Extract the (x, y) coordinate from the center of the cell holding the provided text.  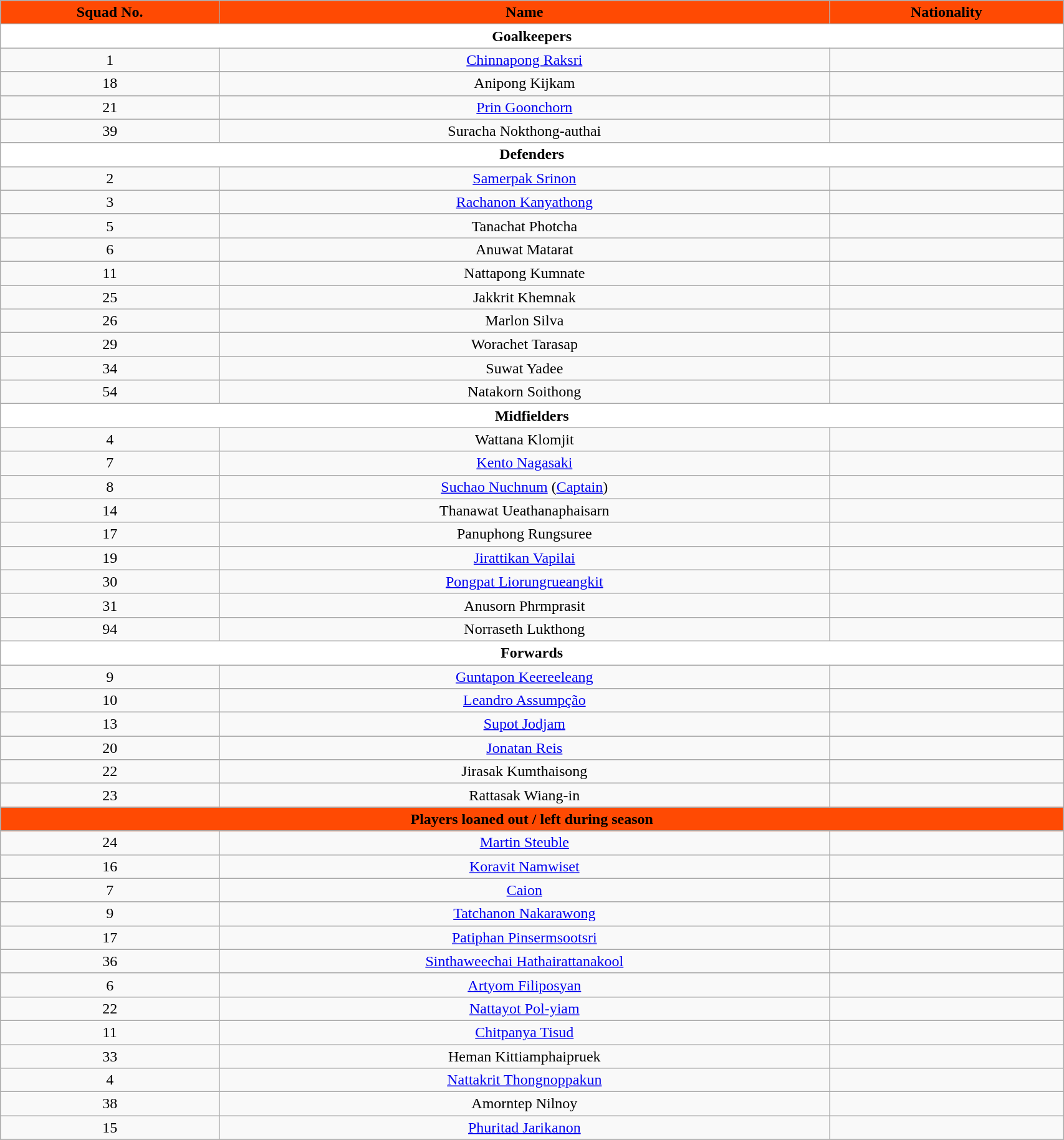
Anipong Kijkam (525, 84)
8 (110, 487)
25 (110, 297)
30 (110, 582)
2 (110, 178)
Kento Nagasaki (525, 463)
Goalkeepers (532, 36)
29 (110, 345)
Nattakrit Thongnoppakun (525, 1080)
Artyom Filiposyan (525, 985)
Jirasak Kumthaisong (525, 772)
Wattana Klomjit (525, 439)
Phuritad Jarikanon (525, 1128)
Caion (525, 890)
Nattayot Pol-yiam (525, 1008)
1 (110, 60)
Defenders (532, 155)
15 (110, 1128)
Players loaned out / left during season (532, 819)
Jakkrit Khemnak (525, 297)
33 (110, 1056)
14 (110, 510)
Guntapon Keereeleang (525, 676)
Anusorn Phrmprasit (525, 605)
Thanawat Ueathanaphaisarn (525, 510)
Suwat Yadee (525, 368)
Amorntep Nilnoy (525, 1104)
Suracha Nokthong-authai (525, 131)
34 (110, 368)
Martin Steuble (525, 843)
20 (110, 748)
13 (110, 724)
Panuphong Rungsuree (525, 534)
Natakorn Soithong (525, 392)
Nationality (946, 12)
Rattasak Wiang-in (525, 795)
24 (110, 843)
Leandro Assumpção (525, 701)
38 (110, 1104)
Jonatan Reis (525, 748)
39 (110, 131)
Squad No. (110, 12)
Chinnapong Raksri (525, 60)
Supot Jodjam (525, 724)
Anuwat Matarat (525, 249)
Rachanon Kanyathong (525, 202)
21 (110, 107)
31 (110, 605)
94 (110, 629)
Samerpak Srinon (525, 178)
26 (110, 321)
3 (110, 202)
5 (110, 226)
Name (525, 12)
Norraseth Lukthong (525, 629)
Koravit Namwiset (525, 866)
Nattapong Kumnate (525, 273)
Suchao Nuchnum (Captain) (525, 487)
Tanachat Photcha (525, 226)
36 (110, 961)
Jirattikan Vapilai (525, 558)
18 (110, 84)
Heman Kittiamphaipruek (525, 1056)
Patiphan Pinsermsootsri (525, 937)
54 (110, 392)
Midfielders (532, 416)
Forwards (532, 653)
Prin Goonchorn (525, 107)
19 (110, 558)
Pongpat Liorungrueangkit (525, 582)
23 (110, 795)
Chitpanya Tisud (525, 1032)
Worachet Tarasap (525, 345)
Marlon Silva (525, 321)
10 (110, 701)
16 (110, 866)
Sinthaweechai Hathairattanakool (525, 961)
Tatchanon Nakarawong (525, 914)
